Return [X, Y] of the center of cell containing provided text 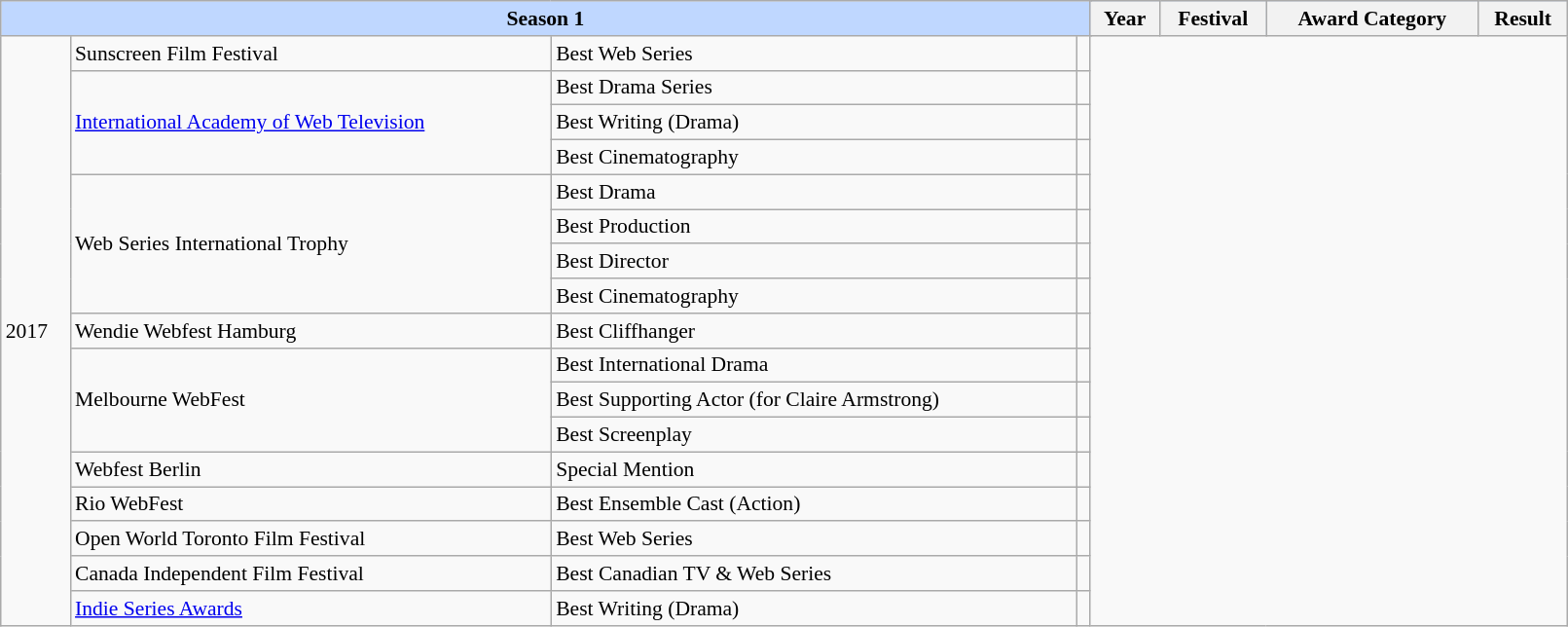
Special Mention [814, 469]
Canada Independent Film Festival [310, 573]
Best Drama Series [814, 88]
Best Drama [814, 192]
Rio WebFest [310, 504]
Melbourne WebFest [310, 399]
Award Category [1372, 18]
Year [1125, 18]
Indie Series Awards [310, 609]
Best Cliffhanger [814, 331]
Open World Toronto Film Festival [310, 539]
International Academy of Web Television [310, 123]
Best Director [814, 262]
Best Screenplay [814, 435]
2017 [35, 331]
Best Canadian TV & Web Series [814, 573]
Best Supporting Actor (for Claire Armstrong) [814, 400]
Season 1 [545, 18]
Result [1523, 18]
Best Production [814, 227]
Festival [1213, 18]
Wendie Webfest Hamburg [310, 331]
Webfest Berlin [310, 469]
Best Ensemble Cast (Action) [814, 504]
Best International Drama [814, 365]
Sunscreen Film Festival [310, 54]
Web Series International Trophy [310, 243]
